Locate the cell with the specified text and output its (x, y) center coordinate. 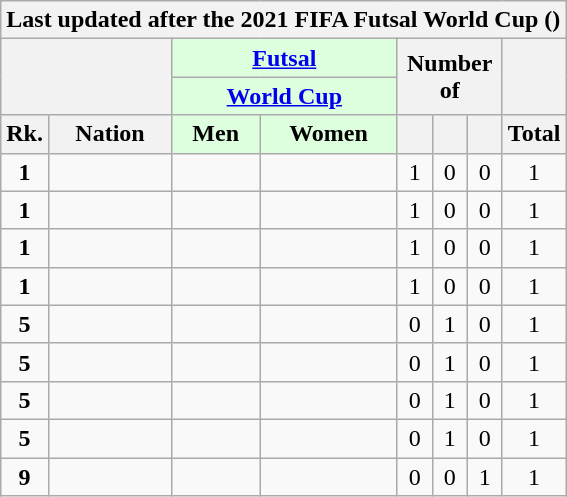
9 (25, 477)
World Cup (285, 96)
Futsal (285, 58)
Rk. (25, 134)
Last updated after the 2021 FIFA Futsal World Cup () (284, 20)
Women (328, 134)
Number of (450, 77)
Men (216, 134)
Nation (110, 134)
Total (534, 134)
